Capture the cell that displays the provided text and extract its [x, y] central coordinate. 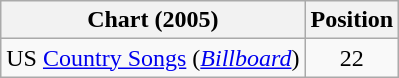
Chart (2005) [153, 20]
22 [352, 58]
US Country Songs (Billboard) [153, 58]
Position [352, 20]
